Return [X, Y] of the center of cell containing provided text 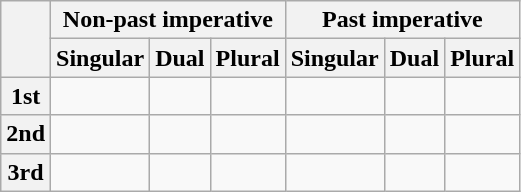
3rd [26, 172]
Non-past imperative [168, 20]
Past imperative [402, 20]
1st [26, 96]
2nd [26, 134]
